Identify which cell holds the provided text, then report its [X, Y] central coordinate. 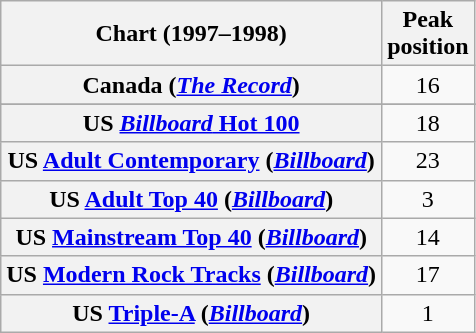
23 [428, 161]
US Triple-A (Billboard) [192, 313]
US Adult Top 40 (Billboard) [192, 199]
US Billboard Hot 100 [192, 123]
US Mainstream Top 40 (Billboard) [192, 237]
Chart (1997–1998) [192, 34]
18 [428, 123]
3 [428, 199]
US Adult Contemporary (Billboard) [192, 161]
16 [428, 85]
1 [428, 313]
US Modern Rock Tracks (Billboard) [192, 275]
Peakposition [428, 34]
Canada (The Record) [192, 85]
17 [428, 275]
14 [428, 237]
